Search for the cell housing the specified text and yield its (X, Y) center coordinate. 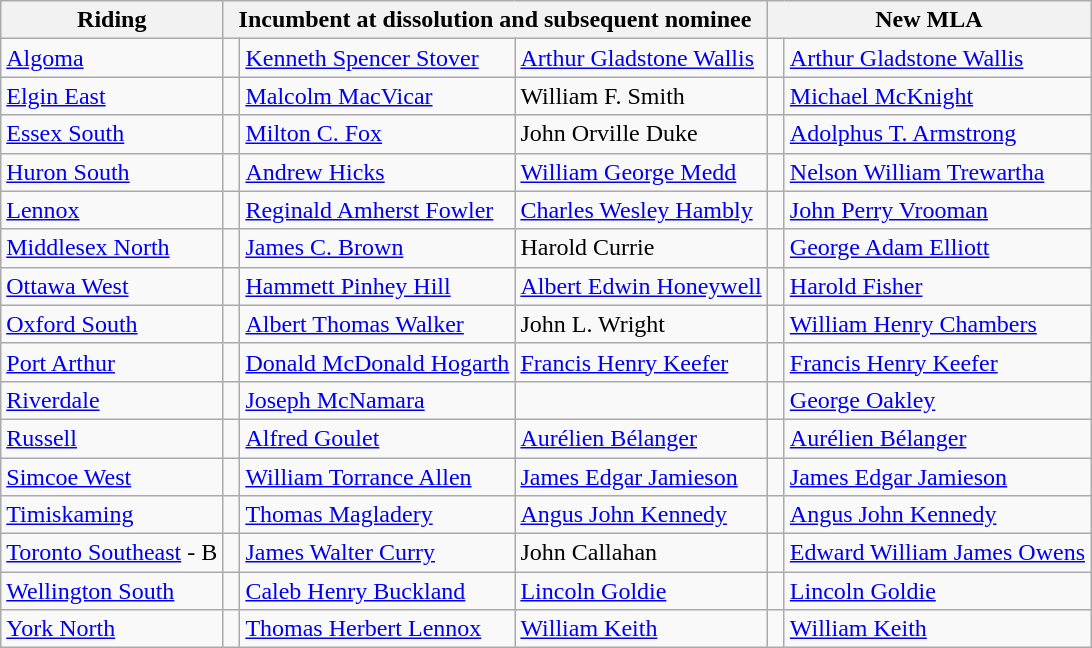
Middlesex North (112, 248)
York North (112, 629)
Alfred Goulet (378, 438)
Harold Currie (641, 248)
John L. Wright (641, 324)
William F. Smith (641, 96)
William Henry Chambers (937, 324)
Reginald Amherst Fowler (378, 210)
Malcolm MacVicar (378, 96)
Charles Wesley Hambly (641, 210)
William Torrance Allen (378, 477)
George Adam Elliott (937, 248)
Riverdale (112, 400)
Albert Edwin Honeywell (641, 286)
Timiskaming (112, 515)
Toronto Southeast - B (112, 553)
Nelson William Trewartha (937, 172)
Andrew Hicks (378, 172)
Thomas Magladery (378, 515)
Edward William James Owens (937, 553)
James Walter Curry (378, 553)
John Callahan (641, 553)
John Perry Vrooman (937, 210)
Joseph McNamara (378, 400)
Lennox (112, 210)
Adolphus T. Armstrong (937, 134)
New MLA (928, 20)
John Orville Duke (641, 134)
Wellington South (112, 591)
Russell (112, 438)
Kenneth Spencer Stover (378, 58)
Hammett Pinhey Hill (378, 286)
Huron South (112, 172)
Elgin East (112, 96)
James C. Brown (378, 248)
Ottawa West (112, 286)
Harold Fisher (937, 286)
William George Medd (641, 172)
Oxford South (112, 324)
Michael McKnight (937, 96)
Caleb Henry Buckland (378, 591)
Milton C. Fox (378, 134)
Albert Thomas Walker (378, 324)
Riding (112, 20)
Incumbent at dissolution and subsequent nominee (495, 20)
Port Arthur (112, 362)
George Oakley (937, 400)
Simcoe West (112, 477)
Algoma (112, 58)
Thomas Herbert Lennox (378, 629)
Donald McDonald Hogarth (378, 362)
Essex South (112, 134)
